Return (X, Y) of the center of cell containing provided text 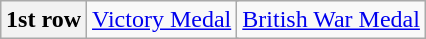
Victory Medal (162, 20)
British War Medal (332, 20)
1st row (44, 20)
